Determine the (X, Y) coordinate at the center of the cell enclosing the given text.  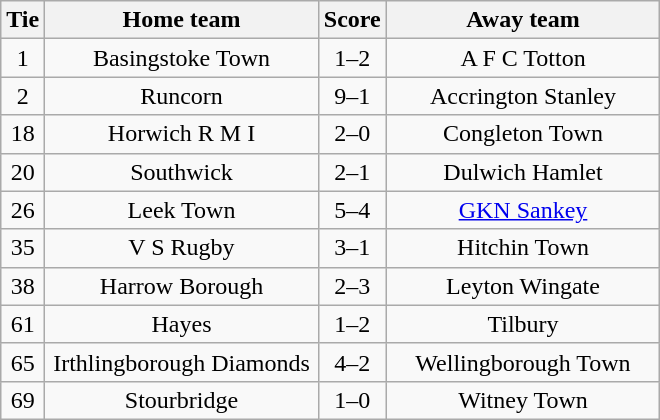
Runcorn (182, 96)
Hayes (182, 324)
2–0 (352, 134)
2 (23, 96)
Southwick (182, 172)
35 (23, 248)
3–1 (352, 248)
4–2 (352, 362)
2–1 (352, 172)
65 (23, 362)
18 (23, 134)
9–1 (352, 96)
Leek Town (182, 210)
Hitchin Town (523, 248)
Dulwich Hamlet (523, 172)
Score (352, 20)
5–4 (352, 210)
20 (23, 172)
Congleton Town (523, 134)
Witney Town (523, 400)
2–3 (352, 286)
38 (23, 286)
69 (23, 400)
Away team (523, 20)
Stourbridge (182, 400)
1 (23, 58)
Tilbury (523, 324)
Home team (182, 20)
Accrington Stanley (523, 96)
Basingstoke Town (182, 58)
Horwich R M I (182, 134)
GKN Sankey (523, 210)
Leyton Wingate (523, 286)
1–0 (352, 400)
Tie (23, 20)
Harrow Borough (182, 286)
61 (23, 324)
Wellingborough Town (523, 362)
A F C Totton (523, 58)
Irthlingborough Diamonds (182, 362)
26 (23, 210)
V S Rugby (182, 248)
